Provide the (x, y) coordinate of the cell's center where the given text is located.  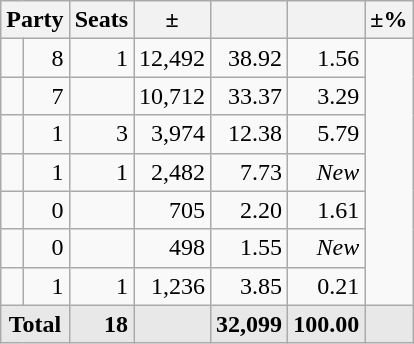
1.61 (326, 210)
Party (35, 20)
7.73 (250, 172)
1.56 (326, 58)
± (172, 20)
1.55 (250, 248)
705 (172, 210)
2,482 (172, 172)
32,099 (250, 324)
1,236 (172, 286)
3.85 (250, 286)
38.92 (250, 58)
2.20 (250, 210)
Seats (101, 20)
18 (101, 324)
0.21 (326, 286)
33.37 (250, 96)
8 (46, 58)
±% (389, 20)
498 (172, 248)
Total (35, 324)
3 (101, 134)
12.38 (250, 134)
7 (46, 96)
100.00 (326, 324)
12,492 (172, 58)
3.29 (326, 96)
10,712 (172, 96)
5.79 (326, 134)
3,974 (172, 134)
